Output the (x, y) coordinate of the center of the cell containing the given text.  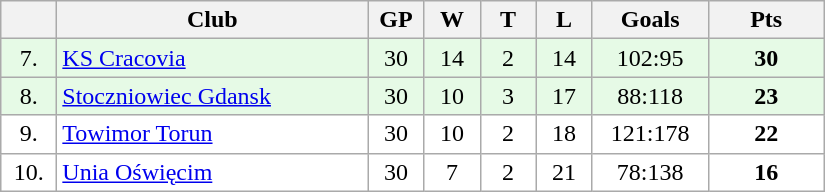
T (508, 20)
10. (29, 172)
Towimor Torun (212, 134)
23 (766, 96)
Club (212, 20)
Goals (650, 20)
102:95 (650, 58)
KS Cracovia (212, 58)
L (564, 20)
Unia Oświęcim (212, 172)
16 (766, 172)
78:138 (650, 172)
W (452, 20)
22 (766, 134)
21 (564, 172)
88:118 (650, 96)
9. (29, 134)
17 (564, 96)
GP (396, 20)
18 (564, 134)
7. (29, 58)
3 (508, 96)
121:178 (650, 134)
8. (29, 96)
Stoczniowiec Gdansk (212, 96)
Pts (766, 20)
7 (452, 172)
